Return [x, y] of the center of cell containing provided text 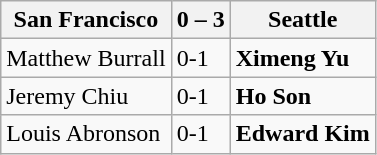
Matthew Burrall [86, 58]
Ho Son [302, 96]
Ximeng Yu [302, 58]
Seattle [302, 20]
Jeremy Chiu [86, 96]
San Francisco [86, 20]
0 – 3 [200, 20]
Edward Kim [302, 134]
Louis Abronson [86, 134]
